Identify which cell holds the provided text, then report its (x, y) central coordinate. 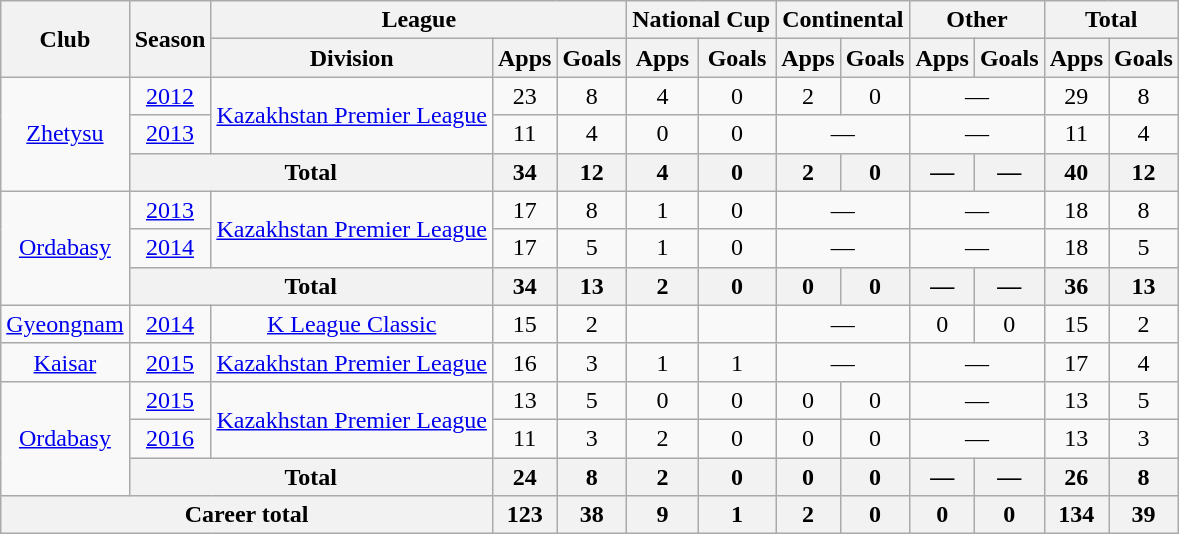
36 (1076, 286)
Career total (247, 515)
Zhetysu (65, 134)
Season (170, 39)
K League Classic (352, 324)
Other (977, 20)
Club (65, 39)
39 (1144, 515)
9 (663, 515)
Gyeongnam (65, 324)
League (419, 20)
2012 (170, 96)
26 (1076, 477)
134 (1076, 515)
Division (352, 58)
40 (1076, 172)
29 (1076, 96)
2016 (170, 438)
Kaisar (65, 362)
38 (592, 515)
123 (524, 515)
24 (524, 477)
Continental (843, 20)
23 (524, 96)
National Cup (702, 20)
16 (524, 362)
